Return the [X, Y] coordinate for the center point of the cell that contains the specified text.  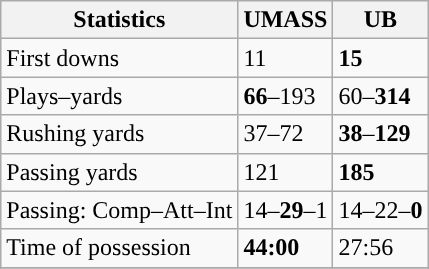
11 [286, 58]
44:00 [286, 248]
Passing yards [120, 172]
38–129 [380, 134]
37–72 [286, 134]
14–29–1 [286, 210]
185 [380, 172]
UMASS [286, 20]
Time of possession [120, 248]
27:56 [380, 248]
15 [380, 58]
66–193 [286, 96]
Statistics [120, 20]
121 [286, 172]
14–22–0 [380, 210]
UB [380, 20]
First downs [120, 58]
Plays–yards [120, 96]
60–314 [380, 96]
Passing: Comp–Att–Int [120, 210]
Rushing yards [120, 134]
